Determine the [x, y] coordinate at the center of the cell enclosing the given text.  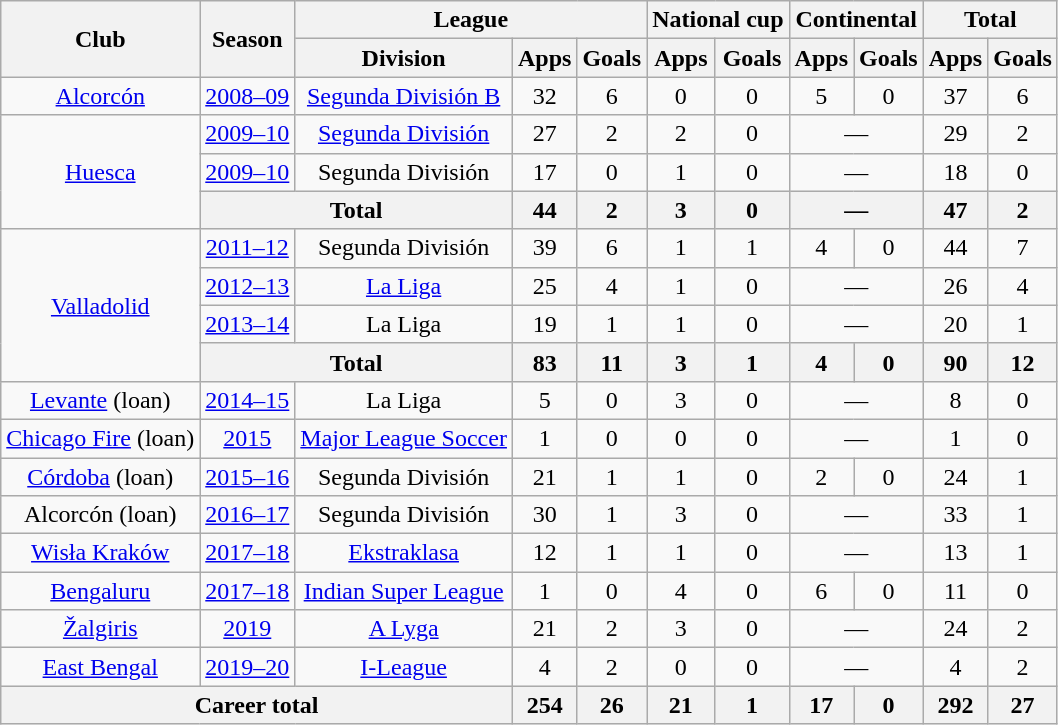
18 [955, 172]
Segunda División B [404, 96]
2008–09 [248, 96]
Levante (loan) [100, 400]
7 [1023, 248]
29 [955, 134]
33 [955, 515]
Division [404, 58]
47 [955, 210]
Alcorcón (loan) [100, 515]
Career total [257, 705]
Major League Soccer [404, 438]
2015 [248, 438]
2012–13 [248, 286]
2016–17 [248, 515]
Valladolid [100, 305]
20 [955, 324]
25 [544, 286]
National cup [718, 20]
19 [544, 324]
Continental [856, 20]
39 [544, 248]
254 [544, 705]
League [471, 20]
13 [955, 553]
I-League [404, 667]
2011–12 [248, 248]
292 [955, 705]
32 [544, 96]
2019–20 [248, 667]
Indian Super League [404, 591]
37 [955, 96]
Bengaluru [100, 591]
Córdoba (loan) [100, 477]
Wisła Kraków [100, 553]
East Bengal [100, 667]
83 [544, 362]
Chicago Fire (loan) [100, 438]
2013–14 [248, 324]
Žalgiris [100, 629]
2019 [248, 629]
30 [544, 515]
2014–15 [248, 400]
2015–16 [248, 477]
A Lyga [404, 629]
Club [100, 39]
Ekstraklasa [404, 553]
8 [955, 400]
90 [955, 362]
Alcorcón [100, 96]
Season [248, 39]
Huesca [100, 172]
